Extract the (X, Y) coordinate from the center of the cell holding the provided text.  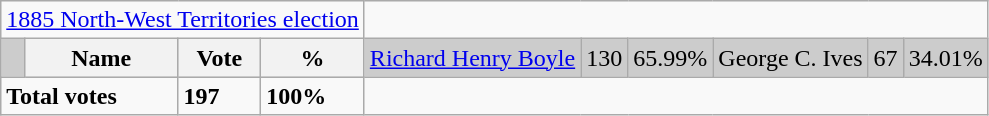
Vote (220, 58)
George C. Ives (790, 58)
34.01% (946, 58)
67 (886, 58)
197 (220, 96)
1885 North-West Territories election (183, 20)
Richard Henry Boyle (472, 58)
130 (604, 58)
Total votes (90, 96)
100% (313, 96)
65.99% (670, 58)
Name (102, 58)
% (313, 58)
